Capture the cell that displays the provided text and extract its [x, y] central coordinate. 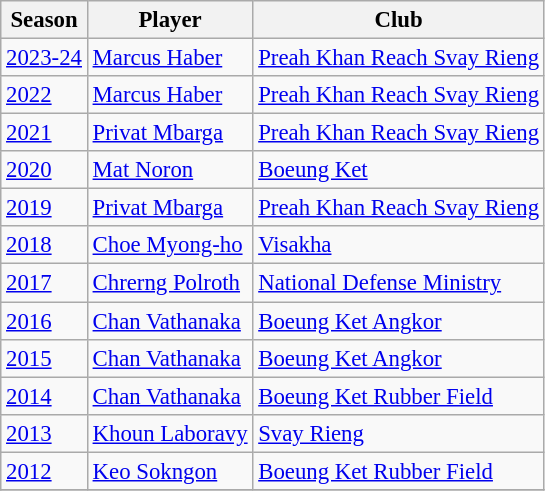
2012 [44, 471]
2013 [44, 433]
2021 [44, 133]
Khoun Laboravy [170, 433]
Mat Noron [170, 170]
2020 [44, 170]
Keo Sokngon [170, 471]
Chrerng Polroth [170, 283]
Visakha [398, 245]
2017 [44, 283]
Player [170, 20]
Svay Rieng [398, 433]
2015 [44, 358]
Boeung Ket [398, 170]
2018 [44, 245]
2019 [44, 208]
Club [398, 20]
2016 [44, 321]
Choe Myong-ho [170, 245]
2014 [44, 396]
Season [44, 20]
2023-24 [44, 58]
2022 [44, 95]
National Defense Ministry [398, 283]
